Provide the (X, Y) coordinate of the cell's center where the given text is located.  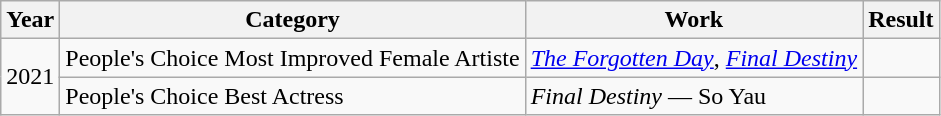
Final Destiny — So Yau (694, 96)
Category (292, 20)
Work (694, 20)
Year (30, 20)
People's Choice Best Actress (292, 96)
People's Choice Most Improved Female Artiste (292, 58)
The Forgotten Day, Final Destiny (694, 58)
2021 (30, 77)
Result (901, 20)
